Pinpoint the cell where the given text exists, returning its [X, Y] midpoint coordinate. 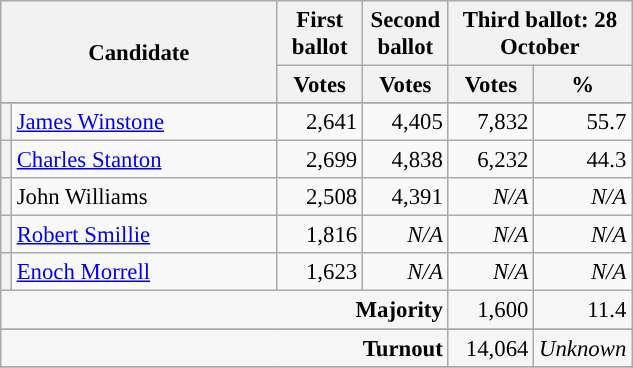
1,600 [491, 310]
Majority [224, 310]
11.4 [583, 310]
2,641 [320, 122]
2,508 [320, 197]
55.7 [583, 122]
1,816 [320, 235]
14,064 [491, 348]
Turnout [224, 348]
Third ballot: 28 October [540, 34]
4,391 [406, 197]
Charles Stanton [144, 160]
Candidate [139, 52]
Unknown [583, 348]
Second ballot [406, 34]
John Williams [144, 197]
% [583, 85]
1,623 [320, 273]
4,405 [406, 122]
44.3 [583, 160]
4,838 [406, 160]
Enoch Morrell [144, 273]
7,832 [491, 122]
James Winstone [144, 122]
Robert Smillie [144, 235]
2,699 [320, 160]
6,232 [491, 160]
First ballot [320, 34]
